Capture the cell that displays the provided text and extract its [X, Y] central coordinate. 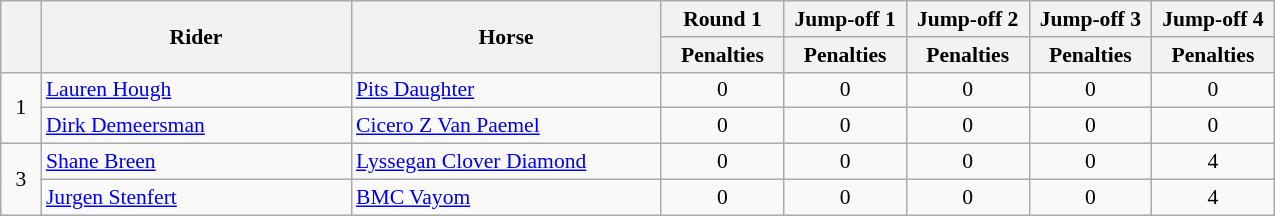
Jurgen Stenfert [196, 197]
Jump-off 2 [968, 19]
Jump-off 1 [846, 19]
Cicero Z Van Paemel [506, 126]
1 [21, 108]
Lyssegan Clover Diamond [506, 162]
Rider [196, 36]
3 [21, 180]
Horse [506, 36]
Jump-off 4 [1214, 19]
Shane Breen [196, 162]
Pits Daughter [506, 90]
Round 1 [722, 19]
BMC Vayom [506, 197]
Lauren Hough [196, 90]
Dirk Demeersman [196, 126]
Jump-off 3 [1090, 19]
